From the cell containing the given text, extract its center point as (x, y) coordinate. 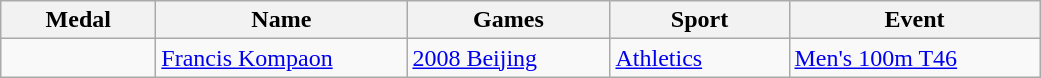
Men's 100m T46 (914, 58)
Games (508, 20)
Medal (78, 20)
Athletics (700, 58)
Francis Kompaon (282, 58)
Sport (700, 20)
Event (914, 20)
Name (282, 20)
2008 Beijing (508, 58)
